Identify which cell holds the provided text, then report its (x, y) central coordinate. 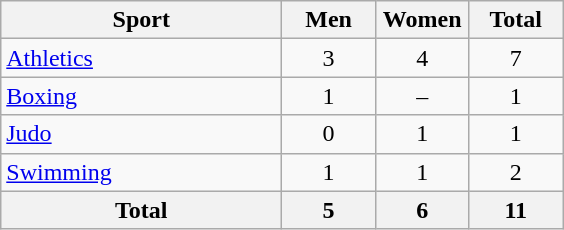
5 (329, 210)
11 (516, 210)
2 (516, 172)
7 (516, 58)
– (422, 96)
Swimming (142, 172)
Women (422, 20)
0 (329, 134)
Sport (142, 20)
Athletics (142, 58)
3 (329, 58)
Boxing (142, 96)
Judo (142, 134)
4 (422, 58)
Men (329, 20)
6 (422, 210)
